Identify which cell holds the provided text, then report its [x, y] central coordinate. 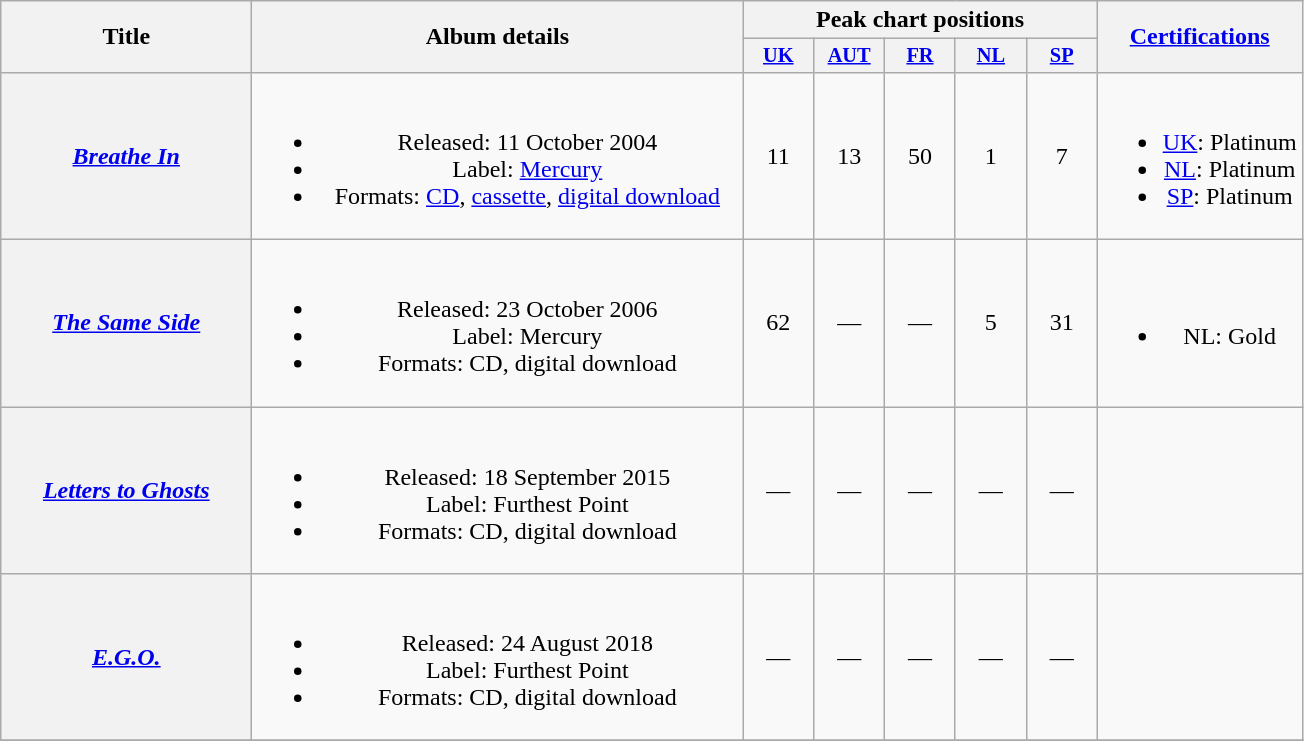
NL [990, 56]
31 [1062, 324]
Released: 11 October 2004Label: MercuryFormats: CD, cassette, digital download [498, 156]
Breathe In [126, 156]
62 [778, 324]
UK: PlatinumNL: PlatinumSP: Platinum [1200, 156]
11 [778, 156]
E.G.O. [126, 658]
UK [778, 56]
FR [920, 56]
Released: 18 September 2015Label: Furthest PointFormats: CD, digital download [498, 490]
SP [1062, 56]
Certifications [1200, 37]
13 [850, 156]
Title [126, 37]
AUT [850, 56]
NL: Gold [1200, 324]
The Same Side [126, 324]
7 [1062, 156]
Released: 24 August 2018Label: Furthest PointFormats: CD, digital download [498, 658]
5 [990, 324]
Peak chart positions [920, 20]
Letters to Ghosts [126, 490]
50 [920, 156]
1 [990, 156]
Released: 23 October 2006Label: MercuryFormats: CD, digital download [498, 324]
Album details [498, 37]
